Determine the [x, y] coordinate at the center of the cell enclosing the given text.  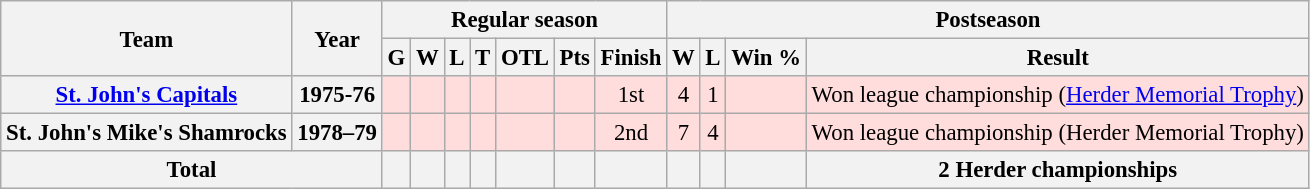
Result [1058, 58]
T [483, 58]
1st [630, 95]
1 [713, 95]
OTL [526, 58]
G [396, 58]
2nd [630, 133]
2 Herder championships [1058, 170]
Finish [630, 58]
Regular season [524, 20]
1975-76 [337, 95]
Total [192, 170]
St. John's Mike's Shamrocks [146, 133]
Postseason [988, 20]
Win % [766, 58]
St. John's Capitals [146, 95]
Pts [574, 58]
1978–79 [337, 133]
Team [146, 38]
Year [337, 38]
7 [684, 133]
